Locate the cell with the specified text and output its (x, y) center coordinate. 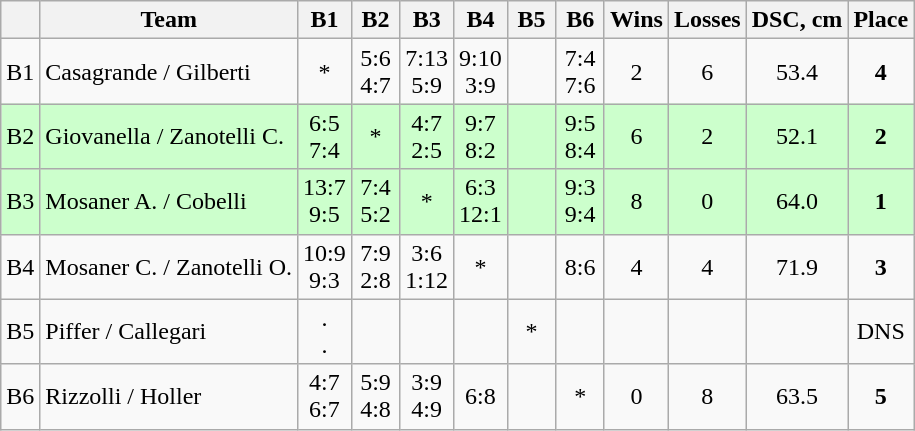
Casagrande / Gilberti (169, 72)
. . (325, 332)
Wins (636, 20)
6:5 7:4 (325, 136)
53.4 (797, 72)
3 (881, 266)
7:4 5:2 (376, 202)
Team (169, 20)
Rizzolli / Holler (169, 396)
63.5 (797, 396)
10:9 9:3 (325, 266)
1 (881, 202)
Mosaner A. / Cobelli (169, 202)
Place (881, 20)
6:312:1 (481, 202)
64.0 (797, 202)
5:6 4:7 (376, 72)
7:4 7:6 (580, 72)
3:9 4:9 (427, 396)
9:10 3:9 (481, 72)
3:61:12 (427, 266)
9:5 8:4 (580, 136)
7:13 5:9 (427, 72)
52.1 (797, 136)
4:7 2:5 (427, 136)
13:7 9:5 (325, 202)
9:3 9:4 (580, 202)
6:8 (481, 396)
5:9 4:8 (376, 396)
4:7 6:7 (325, 396)
Piffer / Callegari (169, 332)
Mosaner C. / Zanotelli O. (169, 266)
DSC, cm (797, 20)
Losses (707, 20)
71.9 (797, 266)
9:7 8:2 (481, 136)
8:6 (580, 266)
5 (881, 396)
7:9 2:8 (376, 266)
DNS (881, 332)
Giovanella / Zanotelli C. (169, 136)
